Return the (x, y) coordinate for the center point of the cell that contains the specified text.  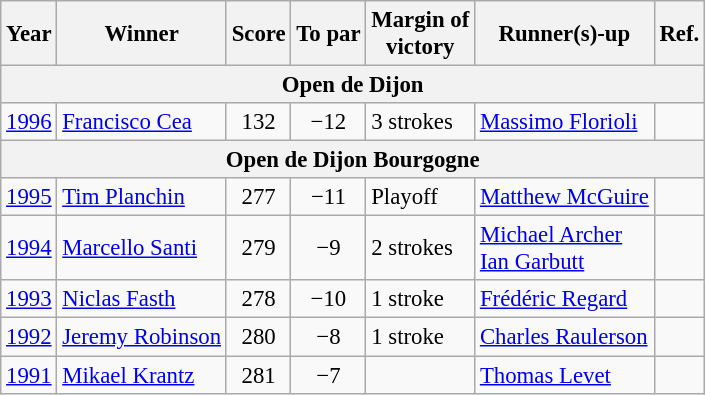
3 strokes (420, 122)
1995 (29, 197)
Marcello Santi (142, 248)
1993 (29, 299)
−7 (328, 375)
Winner (142, 34)
−8 (328, 337)
1994 (29, 248)
1996 (29, 122)
Jeremy Robinson (142, 337)
Tim Planchin (142, 197)
Score (258, 34)
1991 (29, 375)
278 (258, 299)
Ref. (679, 34)
−11 (328, 197)
279 (258, 248)
Matthew McGuire (565, 197)
281 (258, 375)
To par (328, 34)
Open de Dijon (353, 85)
Runner(s)-up (565, 34)
Francisco Cea (142, 122)
Michael Archer Ian Garbutt (565, 248)
Thomas Levet (565, 375)
277 (258, 197)
−10 (328, 299)
1992 (29, 337)
2 strokes (420, 248)
Playoff (420, 197)
−9 (328, 248)
Frédéric Regard (565, 299)
Margin ofvictory (420, 34)
132 (258, 122)
Massimo Florioli (565, 122)
Mikael Krantz (142, 375)
Year (29, 34)
280 (258, 337)
Open de Dijon Bourgogne (353, 160)
Charles Raulerson (565, 337)
−12 (328, 122)
Niclas Fasth (142, 299)
